Pinpoint the cell where the given text exists, returning its [X, Y] midpoint coordinate. 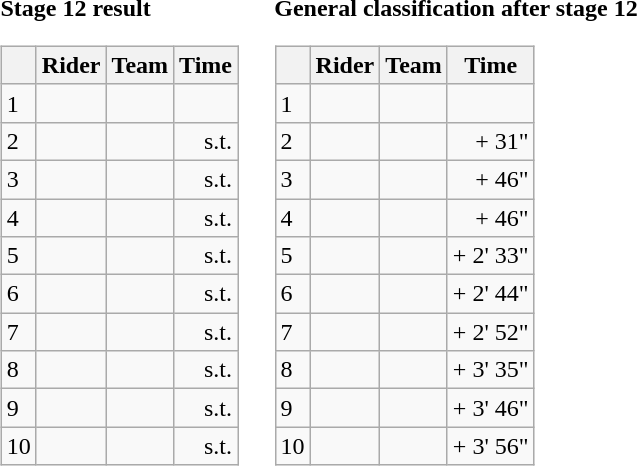
+ 3' 35" [490, 370]
+ 2' 52" [490, 332]
+ 31" [490, 141]
+ 2' 44" [490, 294]
+ 3' 46" [490, 408]
+ 3' 56" [490, 446]
+ 2' 33" [490, 256]
